Return the [X, Y] coordinate for the center point of the cell that contains the specified text.  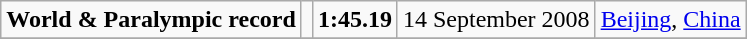
1:45.19 [354, 20]
Beijing, China [670, 20]
14 September 2008 [496, 20]
World & Paralympic record [152, 20]
